Capture the cell that displays the provided text and extract its [X, Y] central coordinate. 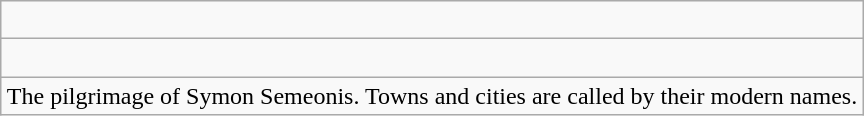
The pilgrimage of Symon Semeonis. Towns and cities are called by their modern names. [432, 96]
